Extract the [X, Y] coordinate from the center of the cell holding the provided text.  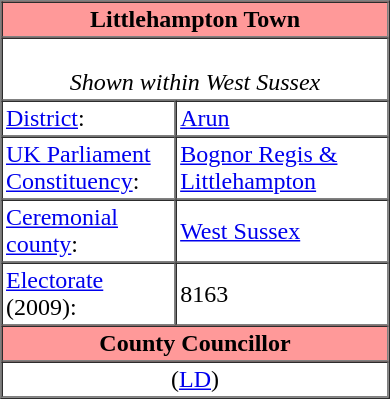
Littlehampton Town [196, 20]
8163 [282, 294]
District: [89, 118]
Ceremonial county: [89, 232]
(LD) [196, 380]
County Councillor [196, 344]
Bognor Regis & Littlehampton [282, 168]
Shown within West Sussex [196, 70]
UK Parliament Constituency: [89, 168]
Electorate (2009): [89, 294]
Arun [282, 118]
West Sussex [282, 232]
